Output the (X, Y) coordinate of the center of the cell containing the given text.  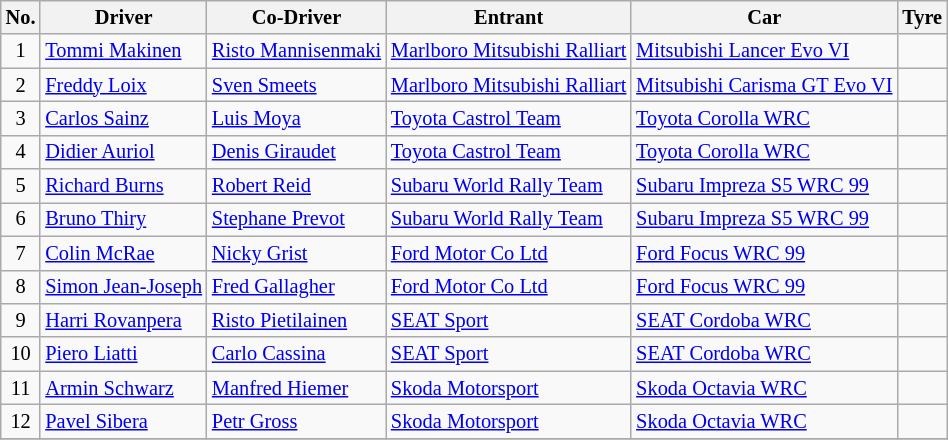
6 (21, 219)
Entrant (508, 17)
Armin Schwarz (124, 388)
Tyre (922, 17)
Bruno Thiry (124, 219)
Robert Reid (296, 186)
Mitsubishi Lancer Evo VI (764, 51)
Denis Giraudet (296, 152)
Petr Gross (296, 421)
2 (21, 85)
11 (21, 388)
Risto Pietilainen (296, 320)
9 (21, 320)
Didier Auriol (124, 152)
4 (21, 152)
12 (21, 421)
Driver (124, 17)
Manfred Hiemer (296, 388)
Richard Burns (124, 186)
Car (764, 17)
Risto Mannisenmaki (296, 51)
Carlos Sainz (124, 118)
Tommi Makinen (124, 51)
Pavel Sibera (124, 421)
10 (21, 354)
7 (21, 253)
Co-Driver (296, 17)
Fred Gallagher (296, 287)
Luis Moya (296, 118)
Piero Liatti (124, 354)
Freddy Loix (124, 85)
Stephane Prevot (296, 219)
Colin McRae (124, 253)
5 (21, 186)
No. (21, 17)
Simon Jean-Joseph (124, 287)
1 (21, 51)
Harri Rovanpera (124, 320)
8 (21, 287)
Carlo Cassina (296, 354)
Nicky Grist (296, 253)
Sven Smeets (296, 85)
3 (21, 118)
Mitsubishi Carisma GT Evo VI (764, 85)
